Find where the given text appears and provide that cell's center as [X, Y] coordinate. 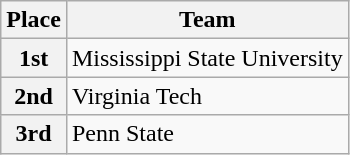
3rd [34, 134]
Mississippi State University [207, 58]
Virginia Tech [207, 96]
Team [207, 20]
Place [34, 20]
2nd [34, 96]
1st [34, 58]
Penn State [207, 134]
